For the text-containing cell, return its midpoint in (x, y) coordinate format. 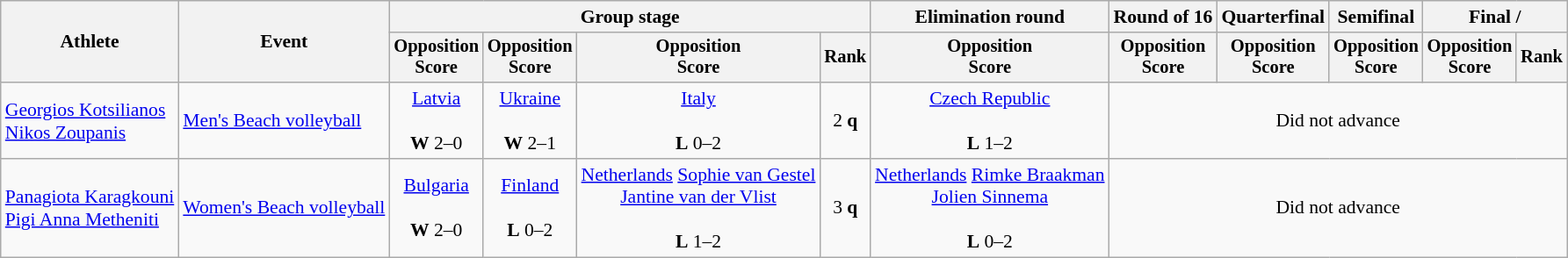
UkraineW 2–1 (531, 121)
Semifinal (1376, 17)
Quarterfinal (1273, 17)
Women's Beach volleyball (284, 208)
ItalyL 0–2 (699, 121)
Athlete (90, 42)
3 q (845, 208)
FinlandL 0–2 (531, 208)
Men's Beach volleyball (284, 121)
Round of 16 (1163, 17)
Czech RepublicL 1–2 (990, 121)
Final / (1495, 17)
Panagiota KaragkouniPigi Anna Metheniti (90, 208)
Group stage (630, 17)
Event (284, 42)
Netherlands Rimke BraakmanJolien SinnemaL 0–2 (990, 208)
Georgios KotsilianosNikos Zoupanis (90, 121)
Netherlands Sophie van GestelJantine van der VlistL 1–2 (699, 208)
2 q (845, 121)
Elimination round (990, 17)
BulgariaW 2–0 (436, 208)
LatviaW 2–0 (436, 121)
